Output the (x, y) coordinate of the center of the cell containing the given text.  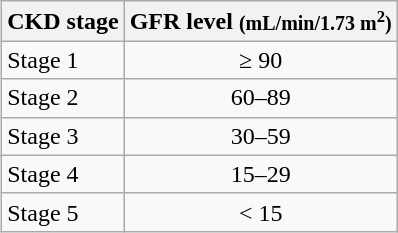
Stage 5 (63, 212)
≥ 90 (260, 60)
< 15 (260, 212)
30–59 (260, 136)
Stage 3 (63, 136)
Stage 1 (63, 60)
15–29 (260, 174)
60–89 (260, 98)
CKD stage (63, 21)
Stage 4 (63, 174)
GFR level (mL/min/1.73 m2) (260, 21)
Stage 2 (63, 98)
